Output the [x, y] coordinate of the center of the cell containing the given text.  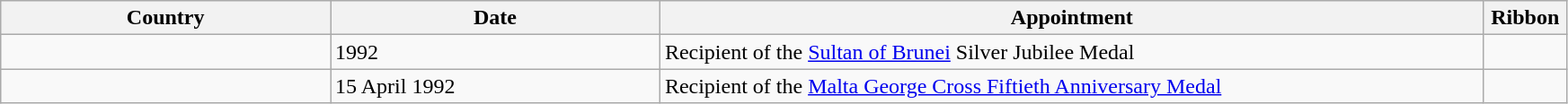
Recipient of the Malta George Cross Fiftieth Anniversary Medal [1071, 86]
Recipient of the Sultan of Brunei Silver Jubilee Medal [1071, 52]
Appointment [1071, 18]
Country [165, 18]
Ribbon [1525, 18]
1992 [496, 52]
Date [496, 18]
15 April 1992 [496, 86]
